Identify which cell holds the provided text, then report its [X, Y] central coordinate. 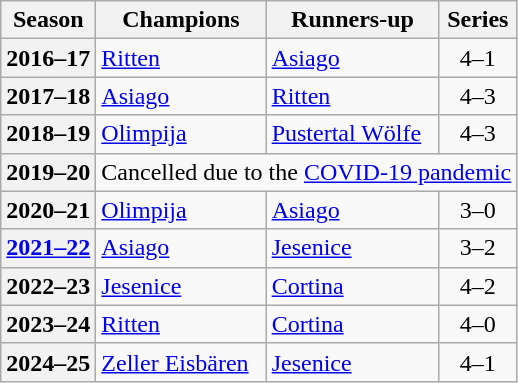
2019–20 [48, 172]
2020–21 [48, 210]
3–0 [478, 210]
3–2 [478, 248]
Pustertal Wölfe [352, 134]
Runners-up [352, 20]
Champions [181, 20]
Season [48, 20]
2017–18 [48, 96]
4–0 [478, 324]
2021–22 [48, 248]
Series [478, 20]
Cancelled due to the COVID-19 pandemic [306, 172]
2024–25 [48, 362]
Zeller Eisbären [181, 362]
2016–17 [48, 58]
2023–24 [48, 324]
2018–19 [48, 134]
4–2 [478, 286]
2022–23 [48, 286]
